Scan for the cell matching the given text and deliver its (X, Y) coordinate at center. 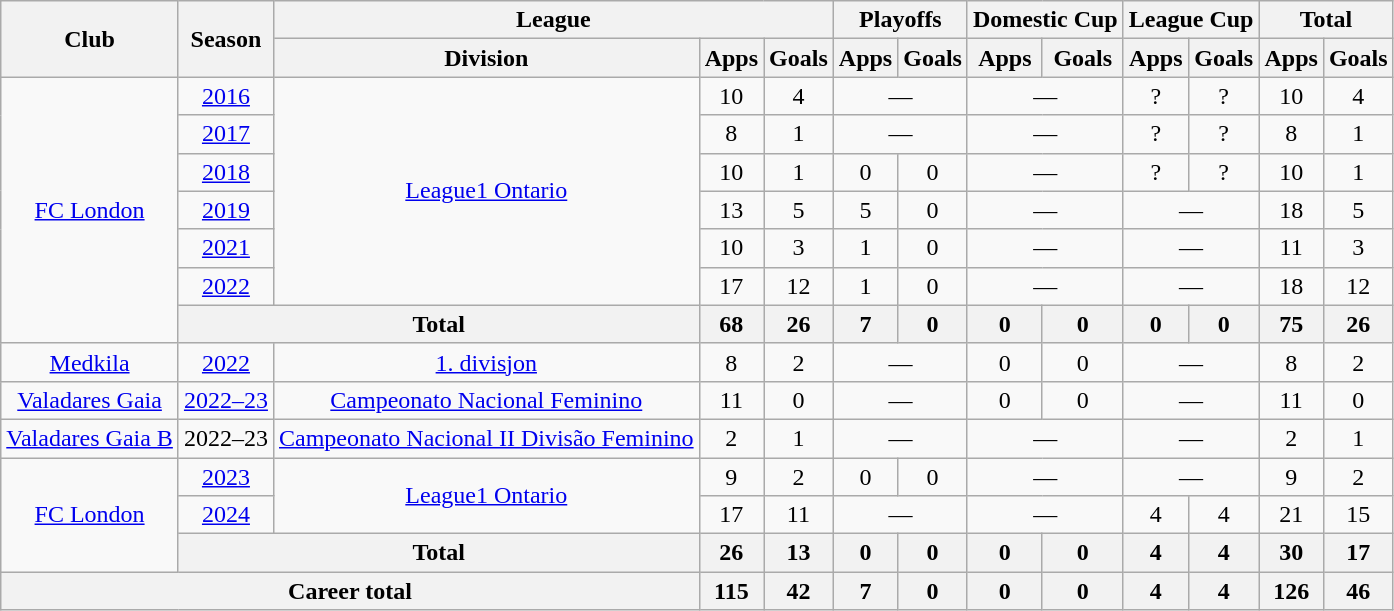
Medkila (90, 362)
46 (1358, 591)
2021 (226, 248)
Season (226, 39)
15 (1358, 515)
Domestic Cup (1045, 20)
Club (90, 39)
League (553, 20)
Valadares Gaia (90, 400)
1. divisjon (486, 362)
Campeonato Nacional II Divisão Feminino (486, 438)
2024 (226, 515)
Division (486, 58)
30 (1291, 553)
68 (731, 324)
Campeonato Nacional Feminino (486, 400)
Playoffs (900, 20)
2018 (226, 172)
75 (1291, 324)
Career total (350, 591)
2019 (226, 210)
126 (1291, 591)
42 (799, 591)
115 (731, 591)
2016 (226, 96)
Valadares Gaia B (90, 438)
2017 (226, 134)
21 (1291, 515)
2023 (226, 477)
League Cup (1191, 20)
